Find where the given text appears and provide that cell's center as [x, y] coordinate. 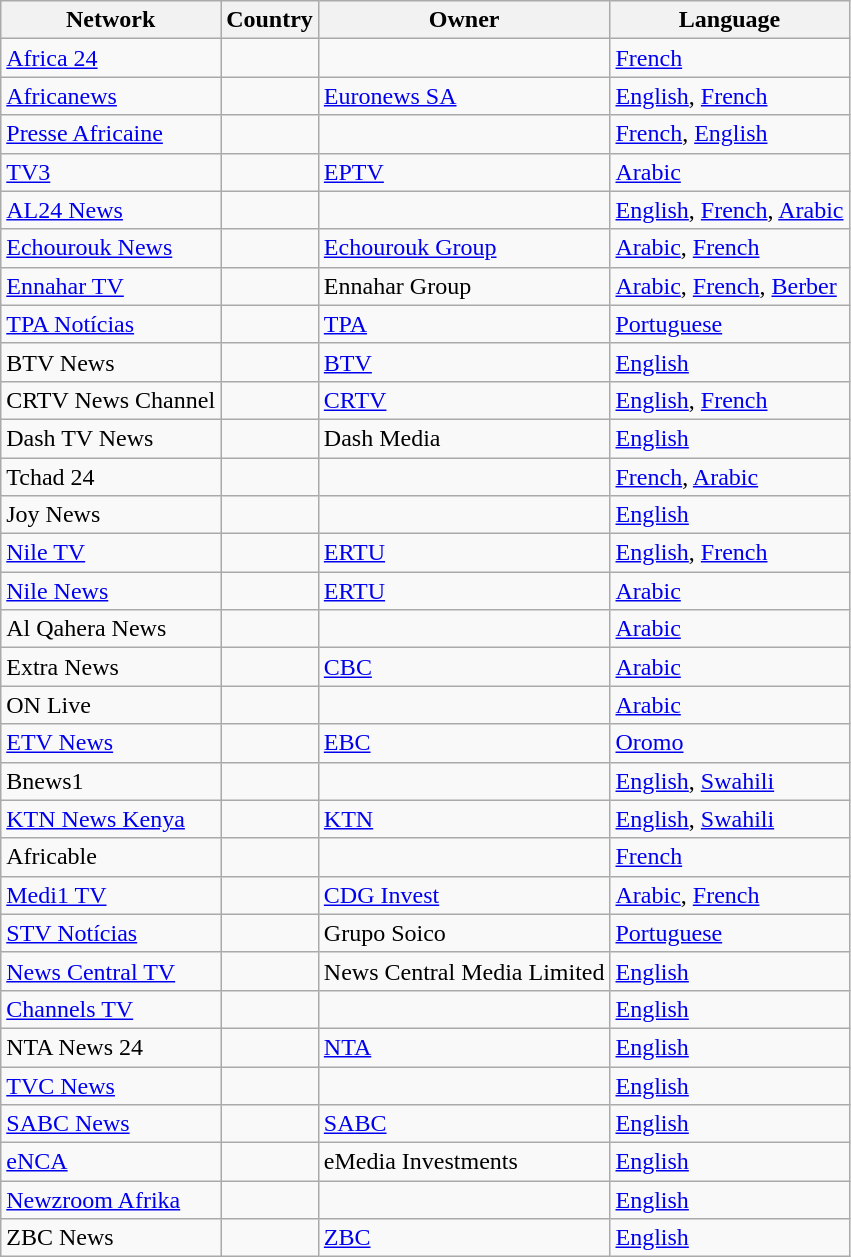
Country [270, 20]
BTV [464, 362]
eMedia Investments [464, 1162]
SABC News [111, 1124]
Newzroom Afrika [111, 1200]
ON Live [111, 705]
CDG Invest [464, 895]
News Central TV [111, 971]
Language [730, 20]
ZBC News [111, 1238]
French, English [730, 134]
BTV News [111, 362]
TV3 [111, 172]
Dash TV News [111, 438]
Ennahar Group [464, 286]
KTN News Kenya [111, 819]
TVC News [111, 1085]
Arabic, French, Berber [730, 286]
NTA [464, 1047]
ETV News [111, 743]
STV Notícias [111, 933]
Medi1 TV [111, 895]
ZBC [464, 1238]
News Central Media Limited [464, 971]
Oromo [730, 743]
CRTV News Channel [111, 400]
eNCA [111, 1162]
Echourouk Group [464, 248]
Dash Media [464, 438]
SABC [464, 1124]
Channels TV [111, 1009]
Owner [464, 20]
CRTV [464, 400]
Network [111, 20]
Al Qahera News [111, 629]
TPA Notícias [111, 324]
Presse Africaine [111, 134]
EPTV [464, 172]
English, French, Arabic [730, 210]
NTA News 24 [111, 1047]
Echourouk News [111, 248]
EBC [464, 743]
Euronews SA [464, 96]
Ennahar TV [111, 286]
KTN [464, 819]
AL24 News [111, 210]
French, Arabic [730, 477]
Tchad 24 [111, 477]
CBC [464, 667]
Grupo Soico [464, 933]
Africanews [111, 96]
Joy News [111, 515]
Africa 24 [111, 58]
Africable [111, 857]
Nile TV [111, 553]
TPA [464, 324]
Extra News [111, 667]
Nile News [111, 591]
Bnews1 [111, 781]
